For the text-containing cell, return its midpoint in (x, y) coordinate format. 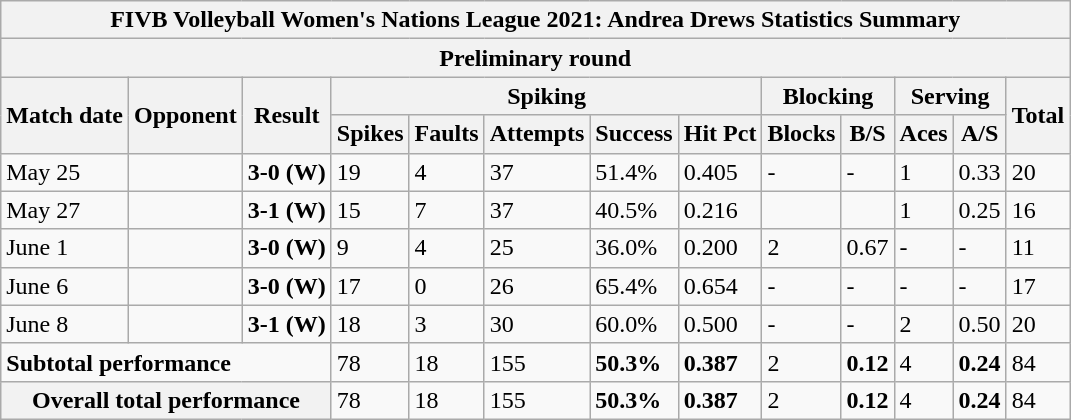
Subtotal performance (166, 362)
11 (1038, 248)
25 (537, 248)
7 (446, 210)
June 6 (65, 286)
Faults (446, 134)
40.5% (634, 210)
26 (537, 286)
Success (634, 134)
0.500 (720, 324)
June 1 (65, 248)
0.67 (868, 248)
FIVB Volleyball Women's Nations League 2021: Andrea Drews Statistics Summary (536, 20)
Preliminary round (536, 58)
30 (537, 324)
Result (286, 115)
Hit Pct (720, 134)
Serving (950, 96)
0.33 (980, 172)
65.4% (634, 286)
A/S (980, 134)
Spiking (546, 96)
0.200 (720, 248)
15 (370, 210)
Spikes (370, 134)
May 25 (65, 172)
3 (446, 324)
19 (370, 172)
Aces (924, 134)
Attempts (537, 134)
Total (1038, 115)
51.4% (634, 172)
9 (370, 248)
0.25 (980, 210)
0.216 (720, 210)
Overall total performance (166, 400)
B/S (868, 134)
Blocks (802, 134)
36.0% (634, 248)
0.50 (980, 324)
60.0% (634, 324)
Opponent (185, 115)
0.405 (720, 172)
Blocking (828, 96)
Match date (65, 115)
0.654 (720, 286)
0 (446, 286)
16 (1038, 210)
May 27 (65, 210)
June 8 (65, 324)
